Scan for the cell matching the given text and deliver its (X, Y) coordinate at center. 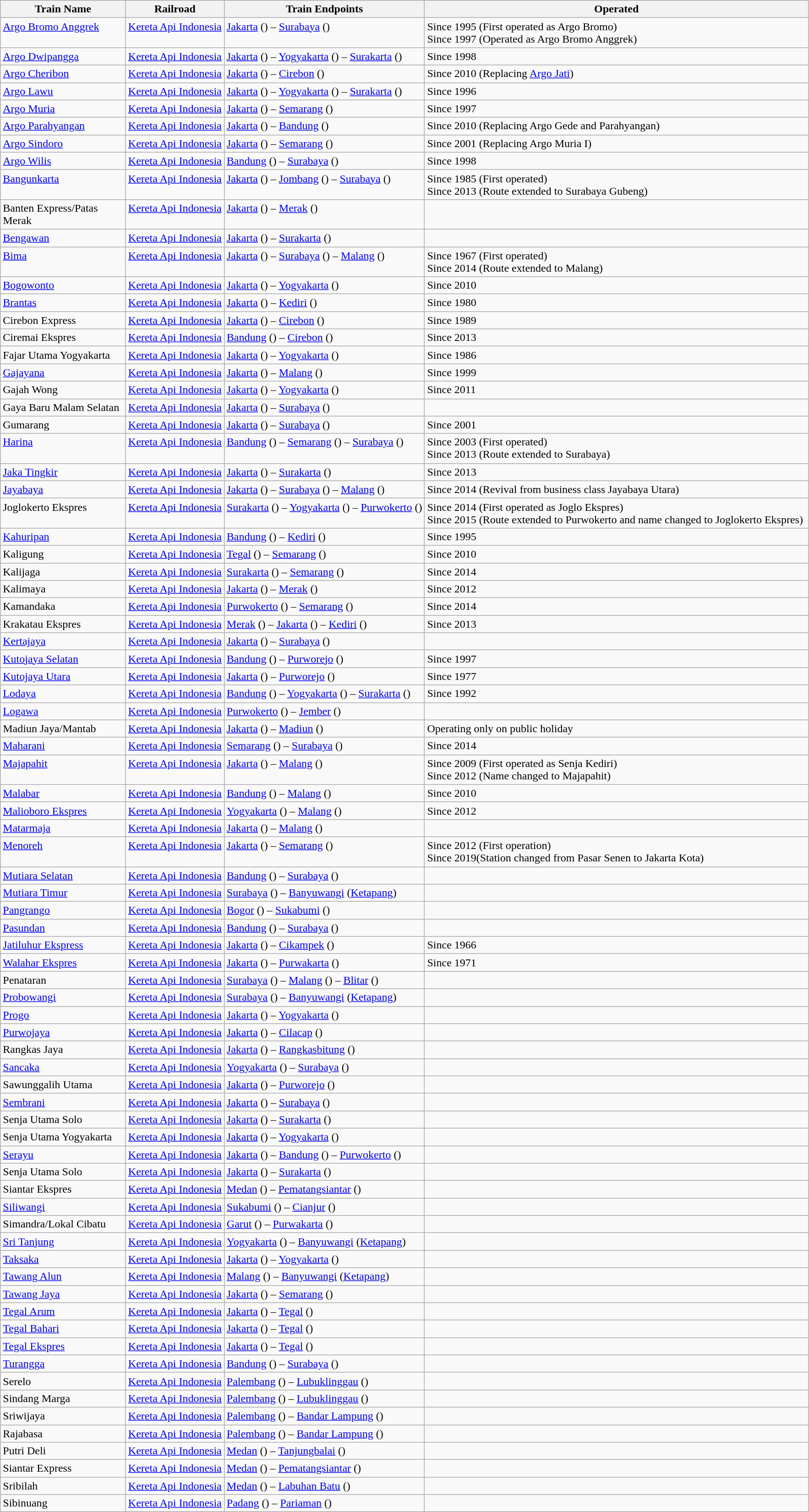
Majapahit (63, 770)
Surabaya () – Malang () – Blitar () (324, 980)
Purwojaya (63, 1032)
Tegal Bahari (63, 1329)
Kamandaka (63, 607)
Argo Cheribon (63, 74)
Tawang Alun (63, 1276)
Since 2014 (First operated as Joglo Ekspres)Since 2015 (Route extended to Purwokerto and name changed to Joglokerto Ekspres) (617, 513)
Since 1967 (First operated)Since 2014 (Route extended to Malang) (617, 261)
Since 2003 (First operated)Since 2013 (Route extended to Surabaya) (617, 448)
Fajar Utama Yogyakarta (63, 355)
Tegal () – Semarang () (324, 554)
Merak () – Jakarta () – Kediri () (324, 624)
Siantar Ekspres (63, 1189)
Yogyakarta () – Malang () (324, 811)
Madiun Jaya/Mantab (63, 729)
Probowangi (63, 997)
Gajayana (63, 373)
Sriwijaya (63, 1416)
Sembrani (63, 1102)
Banten Express/Patas Merak (63, 214)
Bogowonto (63, 285)
Medan () – Tanjungbalai () (324, 1451)
Bandung () – Purworejo () (324, 659)
Jakarta () – Kediri () (324, 303)
Operating only on public holiday (617, 729)
Cirebon Express (63, 320)
Gumarang (63, 425)
Garut () – Purwakarta () (324, 1224)
Since 2014 (Revival from business class Jayabaya Utara) (617, 489)
Simandra/Lokal Cibatu (63, 1224)
Taksaka (63, 1259)
Since 1999 (617, 373)
Yogyakarta () – Banyuwangi (Ketapang) (324, 1242)
Surakarta () – Semarang () (324, 571)
Bandung () – Semarang () – Surabaya () (324, 448)
Since 2001 (Replacing Argo Muria I) (617, 143)
Sawunggalih Utama (63, 1085)
Argo Sindoro (63, 143)
Since 1992 (617, 694)
Sribilah (63, 1486)
Bengawan (63, 238)
Kaligung (63, 554)
Rangkas Jaya (63, 1050)
Ciremai Ekspres (63, 338)
Sancaka (63, 1067)
Joglokerto Ekspres (63, 513)
Since 1996 (617, 91)
Bandung () – Cirebon () (324, 338)
Sibinuang (63, 1503)
Penataran (63, 980)
Senja Utama Yogyakarta (63, 1137)
Since 2010 (Replacing Argo Gede and Parahyangan) (617, 126)
Krakatau Ekspres (63, 624)
Siantar Express (63, 1468)
Menoreh (63, 851)
Jayabaya (63, 489)
Jaka Tingkir (63, 472)
Since 1985 (First operated)Since 2013 (Route extended to Surabaya Gubeng) (617, 184)
Bandung () – Yogyakarta () – Surakarta () (324, 694)
Since 1995 (617, 537)
Bandung () – Kediri () (324, 537)
Bandung () – Malang () (324, 793)
Tegal Ekspres (63, 1346)
Tawang Jaya (63, 1294)
Serelo (63, 1381)
Tegal Arum (63, 1311)
Progo (63, 1015)
Jakarta () – Bandung () (324, 126)
Brantas (63, 303)
Argo Lawu (63, 91)
Argo Parahyangan (63, 126)
Maharani (63, 746)
Since 2010 (Replacing Argo Jati) (617, 74)
Pangrango (63, 910)
Argo Muria (63, 109)
Yogyakarta () – Surabaya () (324, 1067)
Train Name (63, 9)
Kutojaya Selatan (63, 659)
Mutiara Timur (63, 893)
Since 1980 (617, 303)
Since 2012 (First operation)Since 2019(Station changed from Pasar Senen to Jakarta Kota) (617, 851)
Jakarta () – Cilacap () (324, 1032)
Semarang () – Surabaya () (324, 746)
Jakarta () – Purwakarta () (324, 963)
Railroad (175, 9)
Sri Tanjung (63, 1242)
Jakarta () – Rangkasbitung () (324, 1050)
Mutiara Selatan (63, 876)
Sukabumi () – Cianjur () (324, 1207)
Since 2001 (617, 425)
Matarmaja (63, 828)
Sindang Marga (63, 1398)
Padang () – Pariaman () (324, 1503)
Kalimaya (63, 589)
Logawa (63, 711)
Malabar (63, 793)
Bangunkarta (63, 184)
Turangga (63, 1364)
Lodaya (63, 694)
Serayu (63, 1154)
Purwokerto () – Semarang () (324, 607)
Malioboro Ekspres (63, 811)
Walahar Ekspres (63, 963)
Since 2009 (First operated as Senja Kediri)Since 2012 (Name changed to Majapahit) (617, 770)
Jakarta () – Madiun () (324, 729)
Jakarta () – Jombang () – Surabaya () (324, 184)
Kutojaya Utara (63, 676)
Malang () – Banyuwangi (Ketapang) (324, 1276)
Pasundan (63, 928)
Kalijaga (63, 571)
Gaya Baru Malam Selatan (63, 407)
Since 2011 (617, 390)
Train Endpoints (324, 9)
Jakarta () – Cikampek () (324, 945)
Jatiluhur Ekspress (63, 945)
Harina (63, 448)
Putri Deli (63, 1451)
Medan () – Labuhan Batu () (324, 1486)
Argo Wilis (63, 161)
Surakarta () – Yogyakarta () – Purwokerto () (324, 513)
Bima (63, 261)
Since 1966 (617, 945)
Kertajaya (63, 641)
Operated (617, 9)
Since 1986 (617, 355)
Gajah Wong (63, 390)
Rajabasa (63, 1434)
Since 1971 (617, 963)
Argo Dwipangga (63, 56)
Bogor () – Sukabumi () (324, 910)
Since 1989 (617, 320)
Purwokerto () – Jember () (324, 711)
Argo Bromo Anggrek (63, 33)
Since 1977 (617, 676)
Jakarta () – Bandung () – Purwokerto () (324, 1154)
Siliwangi (63, 1207)
Since 1995 (First operated as Argo Bromo)Since 1997 (Operated as Argo Bromo Anggrek) (617, 33)
Kahuripan (63, 537)
